Detect which cell encompasses the target text, then output its [X, Y] center coordinate. 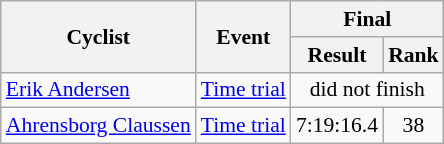
Cyclist [98, 36]
38 [414, 126]
Event [244, 36]
Ahrensborg Claussen [98, 126]
Rank [414, 55]
Result [337, 55]
Final [368, 19]
7:19:16.4 [337, 126]
Erik Andersen [98, 90]
did not finish [368, 90]
